Extract the (X, Y) coordinate from the center of the cell holding the provided text.  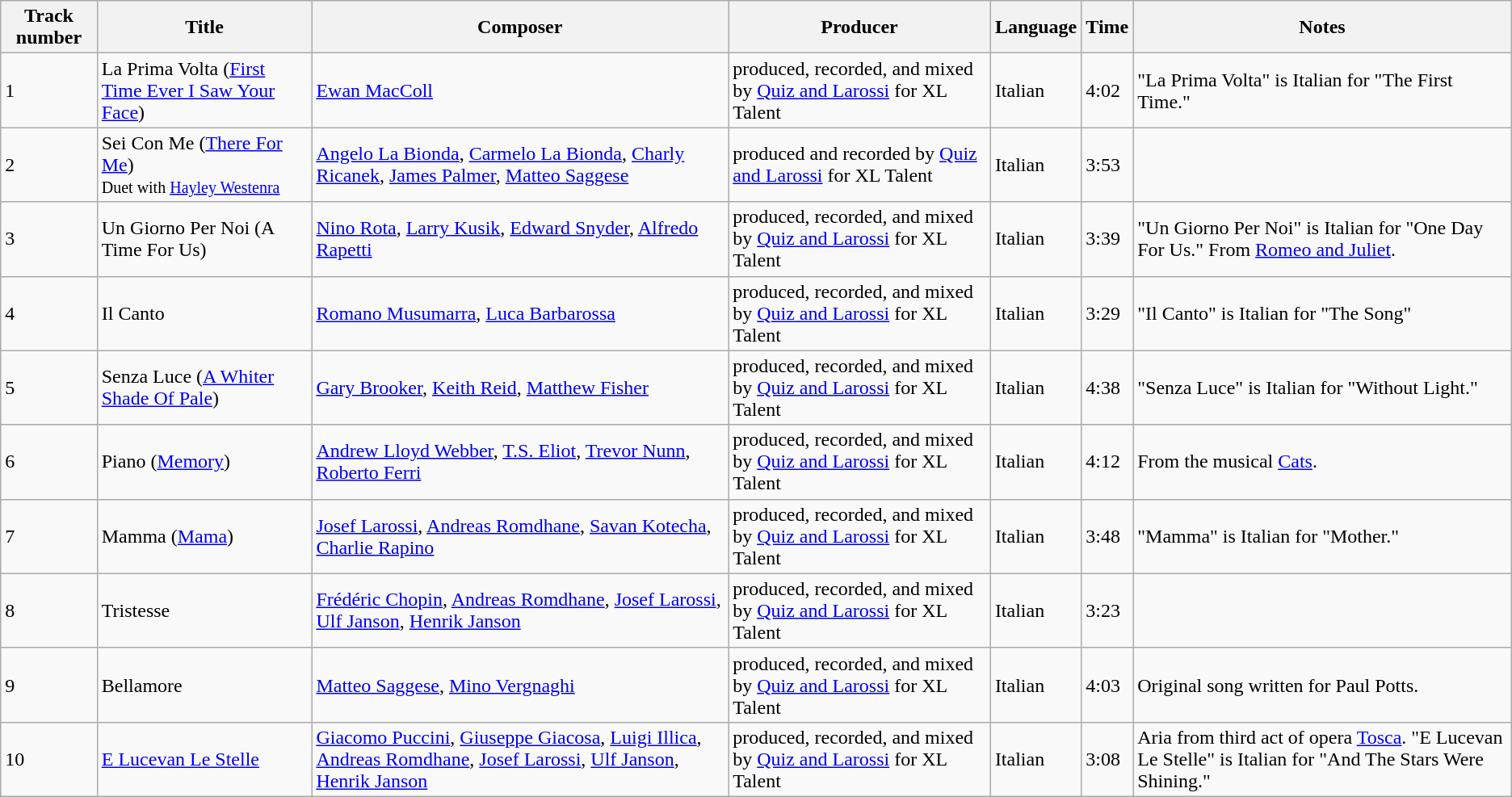
"Mamma" is Italian for "Mother." (1323, 536)
"Un Giorno Per Noi" is Italian for "One Day For Us." From Romeo and Juliet. (1323, 239)
2 (48, 165)
Il Canto (204, 313)
Producer (859, 27)
From the musical Cats. (1323, 462)
"La Prima Volta" is Italian for "The First Time." (1323, 90)
Gary Brooker, Keith Reid, Matthew Fisher (520, 388)
3:48 (1107, 536)
Tristesse (204, 610)
Un Giorno Per Noi (A Time For Us) (204, 239)
5 (48, 388)
Composer (520, 27)
3:23 (1107, 610)
3:53 (1107, 165)
Mamma (Mama) (204, 536)
4 (48, 313)
Angelo La Bionda, Carmelo La Bionda, Charly Ricanek, James Palmer, Matteo Saggese (520, 165)
7 (48, 536)
Ewan MacColl (520, 90)
Aria from third act of opera Tosca. "E Lucevan Le Stelle" is Italian for "And The Stars Were Shining." (1323, 759)
9 (48, 685)
3:29 (1107, 313)
Senza Luce (A Whiter Shade Of Pale) (204, 388)
3 (48, 239)
Nino Rota, Larry Kusik, Edward Snyder, Alfredo Rapetti (520, 239)
Josef Larossi, Andreas Romdhane, Savan Kotecha, Charlie Rapino (520, 536)
4:03 (1107, 685)
Andrew Lloyd Webber, T.S. Eliot, Trevor Nunn, Roberto Ferri (520, 462)
Language (1035, 27)
La Prima Volta (First Time Ever I Saw Your Face) (204, 90)
Bellamore (204, 685)
3:08 (1107, 759)
"Il Canto" is Italian for "The Song" (1323, 313)
produced and recorded by Quiz and Larossi for XL Talent (859, 165)
3:39 (1107, 239)
4:38 (1107, 388)
Romano Musumarra, Luca Barbarossa (520, 313)
E Lucevan Le Stelle (204, 759)
Notes (1323, 27)
Piano (Memory) (204, 462)
Giacomo Puccini, Giuseppe Giacosa, Luigi Illica, Andreas Romdhane, Josef Larossi, Ulf Janson, Henrik Janson (520, 759)
Title (204, 27)
"Senza Luce" is Italian for "Without Light." (1323, 388)
1 (48, 90)
Original song written for Paul Potts. (1323, 685)
Time (1107, 27)
4:02 (1107, 90)
Frédéric Chopin, Andreas Romdhane, Josef Larossi, Ulf Janson, Henrik Janson (520, 610)
8 (48, 610)
Track number (48, 27)
6 (48, 462)
10 (48, 759)
Sei Con Me (There For Me)Duet with Hayley Westenra (204, 165)
4:12 (1107, 462)
Matteo Saggese, Mino Vergnaghi (520, 685)
